For the text-containing cell, return its midpoint in [X, Y] coordinate format. 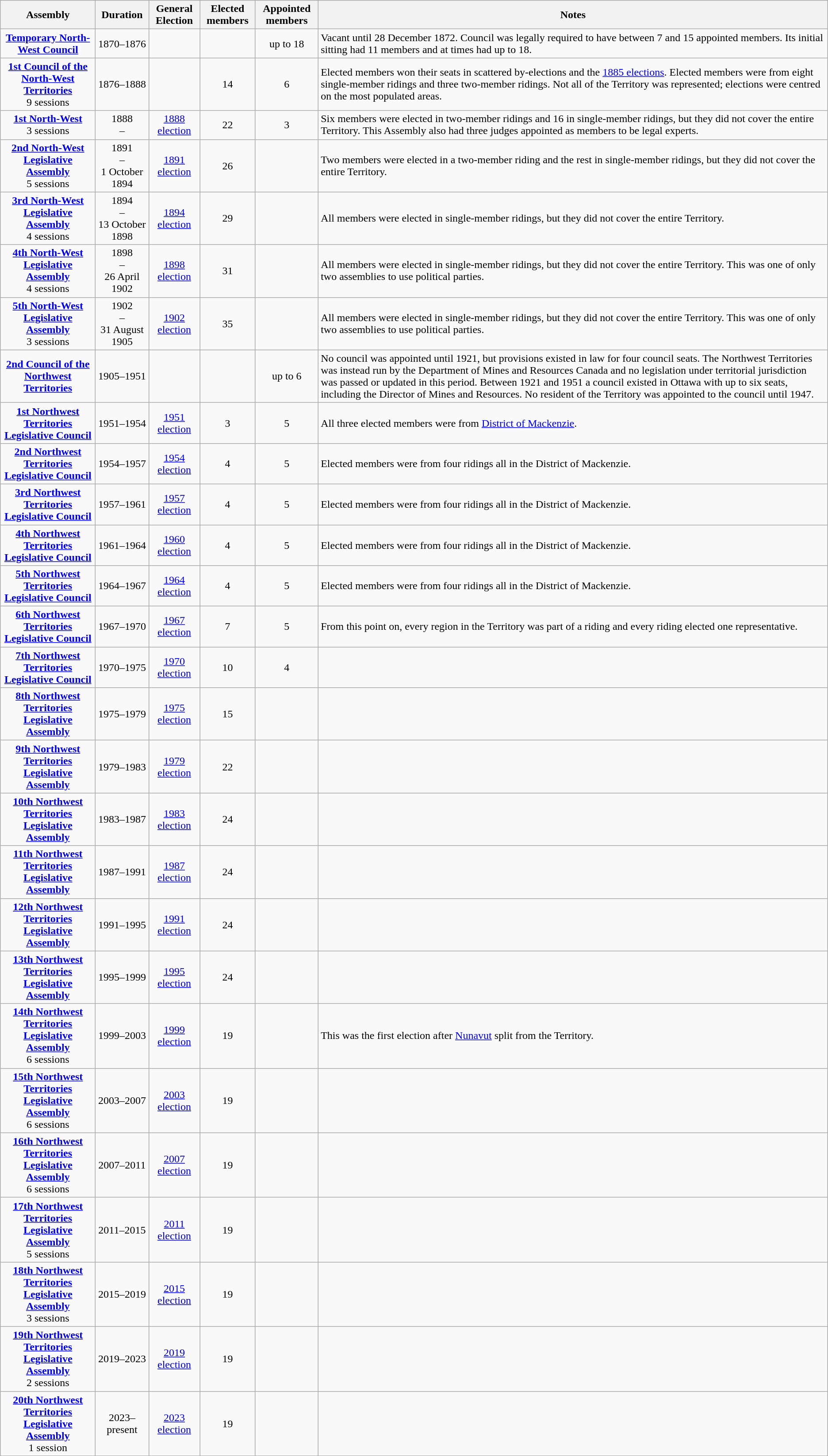
1891 election [174, 165]
2007 election [174, 1165]
11th Northwest Territories Legislative Assembly [48, 872]
1957–1961 [122, 504]
1961–1964 [122, 545]
8th Northwest Territories Legislative Assembly [48, 714]
15 [227, 714]
12th Northwest Territories Legislative Assembly [48, 924]
1970 election [174, 667]
1999 election [174, 1036]
2nd Council of the Northwest Territories [48, 376]
2023–present [122, 1424]
1979 election [174, 767]
18th Northwest Territories Legislative Assembly3 sessions [48, 1294]
1983 election [174, 819]
29 [227, 218]
14th Northwest Territories Legislative Assembly6 sessions [48, 1036]
2011 election [174, 1230]
1891–1 October 1894 [122, 165]
1995–1999 [122, 977]
1902–31 August 1905 [122, 324]
Elected members [227, 15]
16th Northwest Territories Legislative Assembly6 sessions [48, 1165]
5th North-West Legislative Assembly3 sessions [48, 324]
6 [287, 84]
1987–1991 [122, 872]
up to 6 [287, 376]
2003 election [174, 1100]
26 [227, 165]
1894 election [174, 218]
1888– [122, 125]
1902 election [174, 324]
1979–1983 [122, 767]
Two members were elected in a two-member riding and the rest in single-member ridings, but they did not cover the entire Territory. [573, 165]
1995 election [174, 977]
14 [227, 84]
1967 election [174, 627]
4th Northwest Territories Legislative Council [48, 545]
1951 election [174, 423]
1975–1979 [122, 714]
1888 election [174, 125]
17th Northwest Territories Legislative Assembly5 sessions [48, 1230]
1954–1957 [122, 464]
1898 election [174, 271]
3rd North-West Legislative Assembly4 sessions [48, 218]
1905–1951 [122, 376]
2015 election [174, 1294]
1991–1995 [122, 924]
Assembly [48, 15]
1951–1954 [122, 423]
10th Northwest Territories Legislative Assembly [48, 819]
1954 election [174, 464]
3rd Northwest Territories Legislative Council [48, 504]
1st Council of the North-West Territories9 sessions [48, 84]
1876–1888 [122, 84]
2019–2023 [122, 1359]
All three elected members were from District of Mackenzie. [573, 423]
15th Northwest Territories Legislative Assembly6 sessions [48, 1100]
1999–2003 [122, 1036]
1987 election [174, 872]
1964–1967 [122, 586]
Duration [122, 15]
This was the first election after Nunavut split from the Territory. [573, 1036]
All members were elected in single-member ridings, but they did not cover the entire Territory. [573, 218]
2nd North-West Legislative Assembly5 sessions [48, 165]
31 [227, 271]
4th North-West Legislative Assembly4 sessions [48, 271]
19th Northwest Territories Legislative Assembly2 sessions [48, 1359]
From this point on, every region in the Territory was part of a riding and every riding elected one representative. [573, 627]
2007–2011 [122, 1165]
1991 election [174, 924]
1975 election [174, 714]
1894–13 October 1898 [122, 218]
2011–2015 [122, 1230]
up to 18 [287, 43]
1967–1970 [122, 627]
1st Northwest Territories Legislative Council [48, 423]
9th Northwest Territories Legislative Assembly [48, 767]
Notes [573, 15]
1st North-West 3 sessions [48, 125]
13th Northwest Territories Legislative Assembly [48, 977]
Appointed members [287, 15]
20th Northwest Territories Legislative Assembly1 session [48, 1424]
1957 election [174, 504]
5th Northwest Territories Legislative Council [48, 586]
6th Northwest Territories Legislative Council [48, 627]
1898–26 April 1902 [122, 271]
General Election [174, 15]
2019 election [174, 1359]
2015–2019 [122, 1294]
7th Northwest Territories Legislative Council [48, 667]
Temporary North-West Council [48, 43]
10 [227, 667]
2nd Northwest Territories Legislative Council [48, 464]
2003–2007 [122, 1100]
1964 election [174, 586]
7 [227, 627]
1960 election [174, 545]
1970–1975 [122, 667]
2023 election [174, 1424]
1983–1987 [122, 819]
1870–1876 [122, 43]
35 [227, 324]
